Determine the (x, y) coordinate at the center of the cell enclosing the given text.  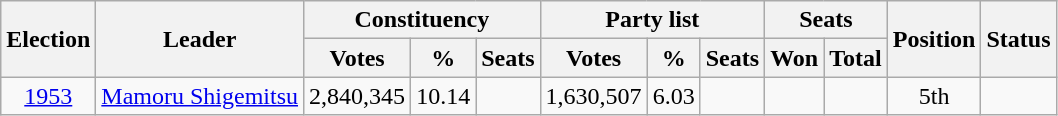
10.14 (444, 96)
5th (934, 96)
Total (856, 58)
Leader (200, 39)
Mamoru Shigemitsu (200, 96)
Constituency (422, 20)
Election (48, 39)
1953 (48, 96)
Won (794, 58)
Party list (652, 20)
2,840,345 (358, 96)
Position (934, 39)
6.03 (674, 96)
1,630,507 (594, 96)
Status (1018, 39)
